Locate the cell with the specified text and output its [x, y] center coordinate. 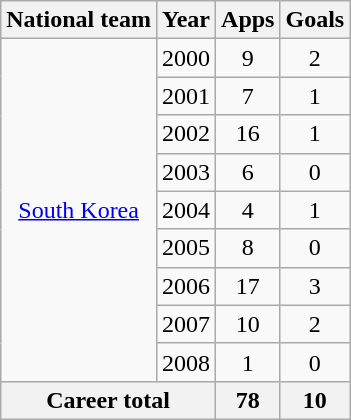
17 [248, 286]
8 [248, 248]
2003 [186, 172]
2004 [186, 210]
Career total [108, 400]
2007 [186, 324]
2002 [186, 134]
7 [248, 96]
4 [248, 210]
2005 [186, 248]
2000 [186, 58]
South Korea [79, 210]
3 [315, 286]
National team [79, 20]
2001 [186, 96]
2008 [186, 362]
2006 [186, 286]
16 [248, 134]
6 [248, 172]
9 [248, 58]
Year [186, 20]
Apps [248, 20]
78 [248, 400]
Goals [315, 20]
